Return [x, y] of the center of cell containing provided text 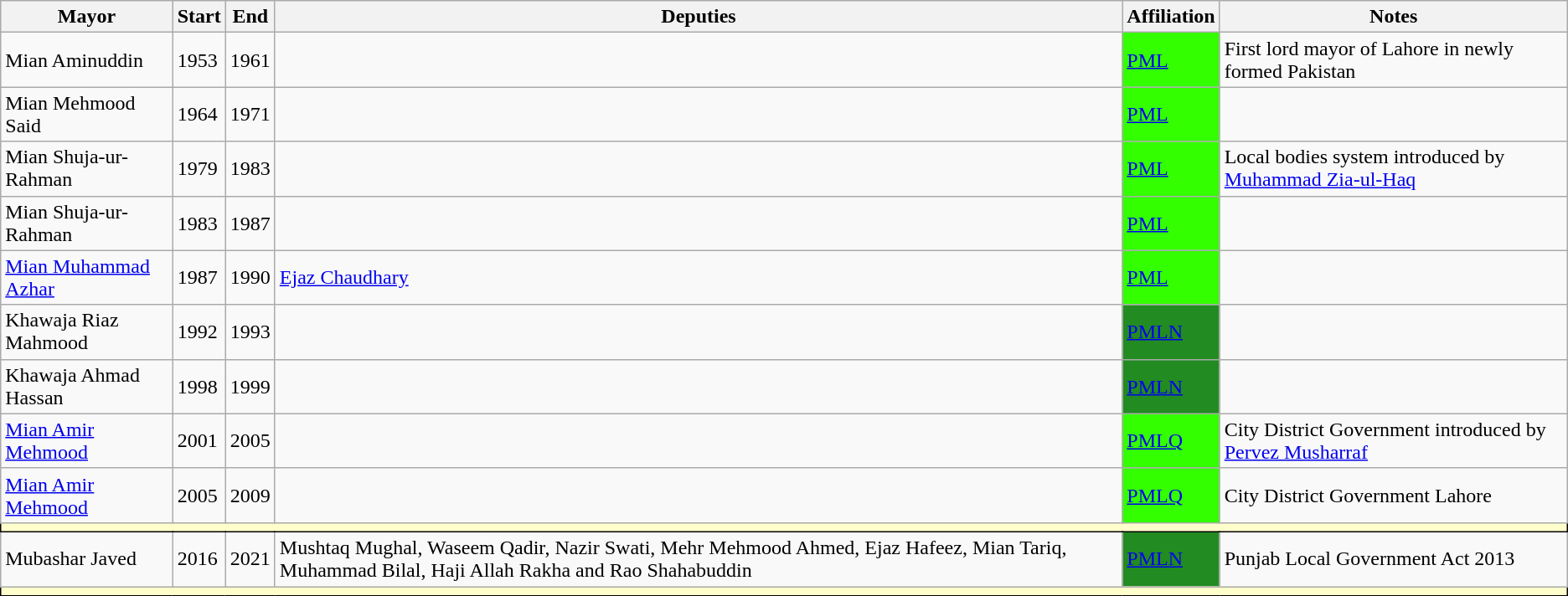
Khawaja Riaz Mahmood [87, 331]
End [250, 17]
1992 [199, 331]
Mushtaq Mughal, Waseem Qadir, Nazir Swati, Mehr Mehmood Ahmed, Ejaz Hafeez, Mian Tariq, Muhammad Bilal, Haji Allah Rakha and Rao Shahabuddin [699, 559]
Punjab Local Government Act 2013 [1394, 559]
Khawaja Ahmad Hassan [87, 387]
2001 [199, 440]
Local bodies system introduced by Muhammad Zia-ul-Haq [1394, 169]
Mian Aminuddin [87, 60]
Affiliation [1171, 17]
City District Government introduced by Pervez Musharraf [1394, 440]
Ejaz Chaudhary [699, 278]
City District Government Lahore [1394, 496]
1993 [250, 331]
2016 [199, 559]
Mian Muhammad Azhar [87, 278]
1961 [250, 60]
2009 [250, 496]
2021 [250, 559]
1953 [199, 60]
1999 [250, 387]
1979 [199, 169]
1990 [250, 278]
1964 [199, 114]
Notes [1394, 17]
1971 [250, 114]
1998 [199, 387]
Mubashar Javed [87, 559]
First lord mayor of Lahore in newly formed Pakistan [1394, 60]
Mayor [87, 17]
Start [199, 17]
Deputies [699, 17]
Mian Mehmood Said [87, 114]
